Detect which cell encompasses the target text, then output its (x, y) center coordinate. 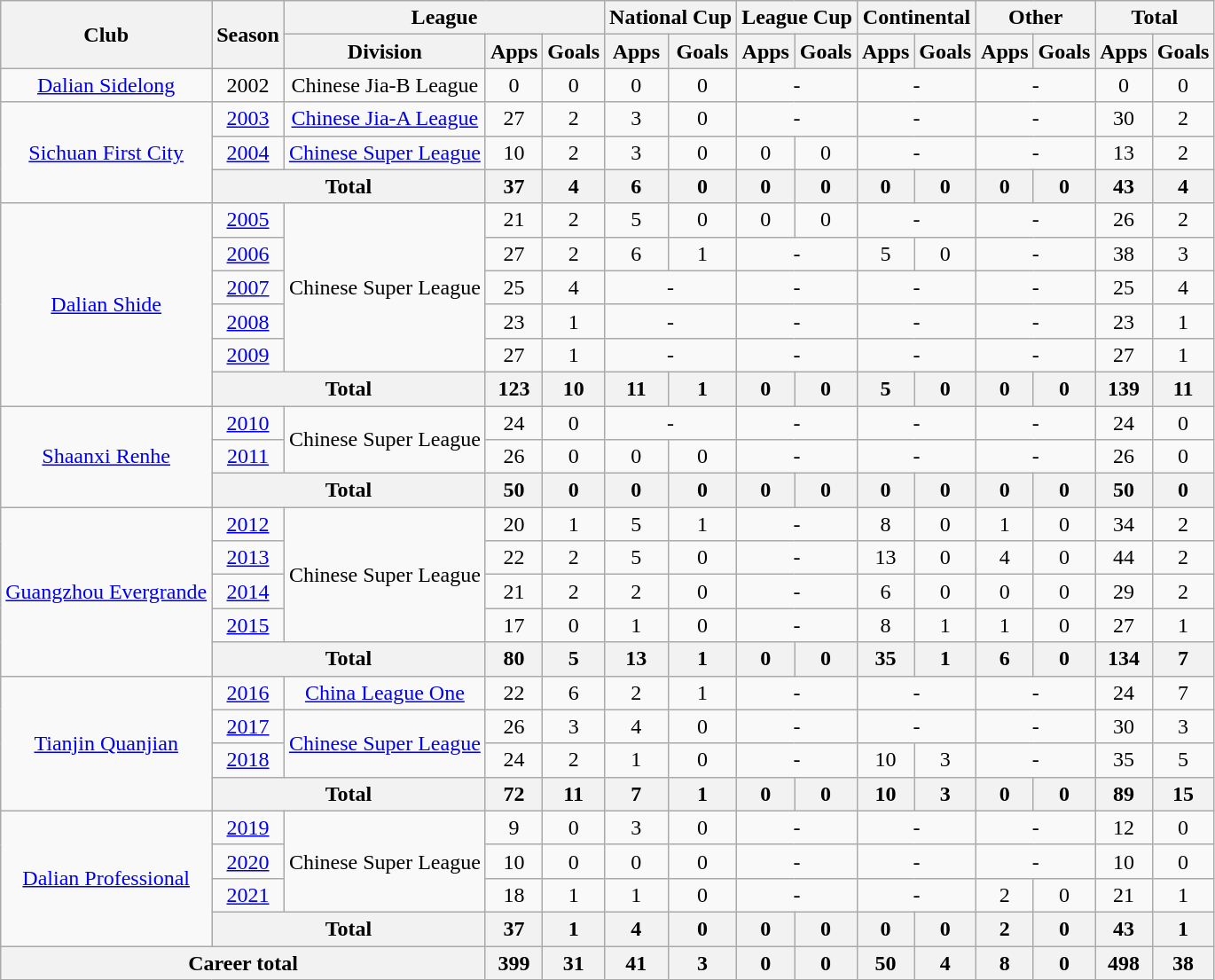
2021 (248, 895)
2008 (248, 321)
League Cup (797, 18)
2011 (248, 457)
Tianjin Quanjian (106, 743)
2002 (248, 85)
Career total (243, 962)
399 (513, 962)
Sichuan First City (106, 153)
31 (574, 962)
Chinese Jia-B League (385, 85)
2013 (248, 558)
89 (1124, 794)
2010 (248, 423)
17 (513, 625)
20 (513, 524)
Other (1036, 18)
80 (513, 659)
2005 (248, 220)
Continental (916, 18)
29 (1124, 592)
2016 (248, 693)
Dalian Shide (106, 304)
2019 (248, 827)
2009 (248, 355)
9 (513, 827)
2017 (248, 726)
2015 (248, 625)
Season (248, 35)
134 (1124, 659)
2003 (248, 119)
Dalian Professional (106, 878)
2006 (248, 254)
123 (513, 388)
41 (637, 962)
National Cup (670, 18)
498 (1124, 962)
Dalian Sidelong (106, 85)
139 (1124, 388)
Club (106, 35)
China League One (385, 693)
2014 (248, 592)
2020 (248, 861)
Shaanxi Renhe (106, 457)
League (443, 18)
18 (513, 895)
2018 (248, 760)
Guangzhou Evergrande (106, 592)
Division (385, 51)
34 (1124, 524)
Chinese Jia-A League (385, 119)
44 (1124, 558)
2007 (248, 287)
2012 (248, 524)
2004 (248, 153)
72 (513, 794)
12 (1124, 827)
15 (1183, 794)
